Return (x, y) of the center of cell containing provided text 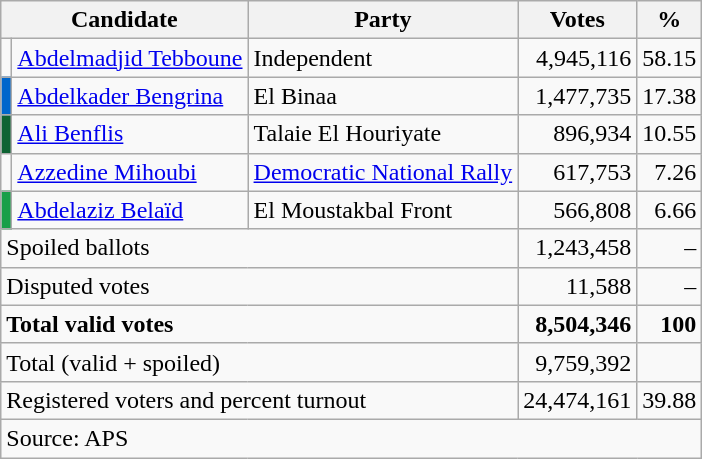
Total (valid + spoiled) (260, 362)
Democratic National Rally (383, 172)
Abdelmadjid Tebboune (130, 58)
11,588 (578, 286)
9,759,392 (578, 362)
Azzedine Mihoubi (130, 172)
Ali Benflis (130, 134)
58.15 (670, 58)
% (670, 20)
100 (670, 324)
24,474,161 (578, 400)
Disputed votes (260, 286)
617,753 (578, 172)
El Binaa (383, 96)
566,808 (578, 210)
6.66 (670, 210)
39.88 (670, 400)
Candidate (124, 20)
El Moustakbal Front (383, 210)
17.38 (670, 96)
Source: APS (352, 438)
7.26 (670, 172)
896,934 (578, 134)
Votes (578, 20)
Abdelkader Bengrina (130, 96)
1,243,458 (578, 248)
Independent (383, 58)
8,504,346 (578, 324)
4,945,116 (578, 58)
Total valid votes (260, 324)
1,477,735 (578, 96)
Registered voters and percent turnout (260, 400)
Abdelaziz Belaïd (130, 210)
10.55 (670, 134)
Party (383, 20)
Talaie El Houriyate (383, 134)
Spoiled ballots (260, 248)
